Locate the cell with the specified text and output its (X, Y) center coordinate. 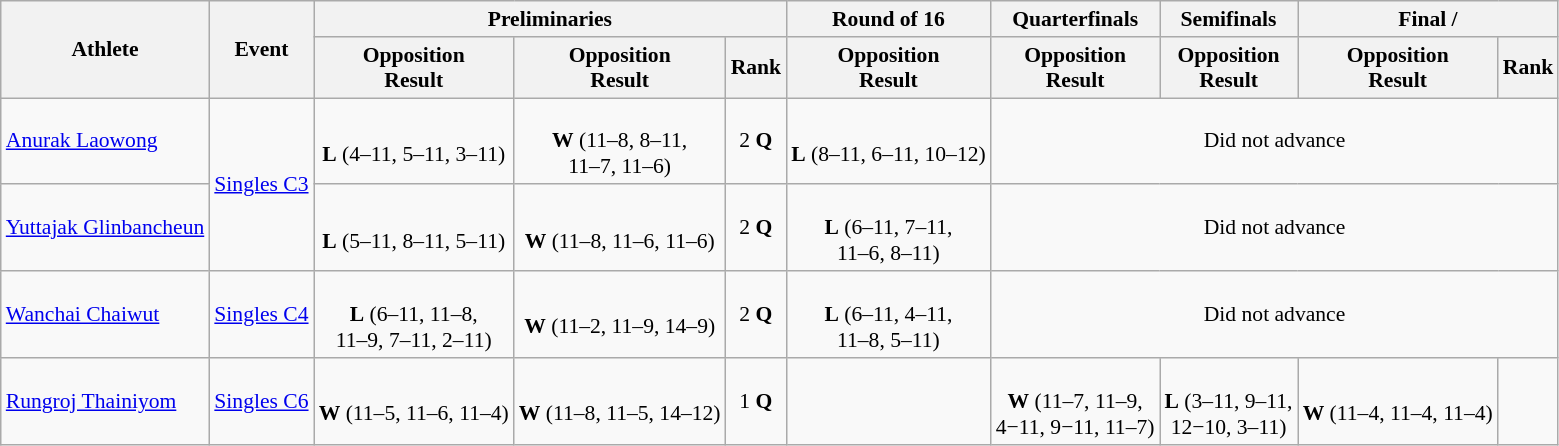
Singles C3 (261, 184)
Rungroj Thainiyom (106, 402)
L (5–11, 8–11, 5–11) (414, 228)
L (3–11, 9–11, 12−10, 3–11) (1229, 402)
Singles C6 (261, 402)
W (11–8, 11–5, 14–12) (620, 402)
1 Q (756, 402)
W (11–4, 11–4, 11–4) (1398, 402)
W (11–7, 11–9, 4−11, 9−11, 11–7) (1076, 402)
W (11–2, 11–9, 14–9) (620, 314)
W (11–8, 8–11, 11–7, 11–6) (620, 142)
L (6–11, 7–11, 11–6, 8–11) (888, 228)
Wanchai Chaiwut (106, 314)
Event (261, 50)
Final / (1428, 19)
Anurak Laowong (106, 142)
Quarterfinals (1076, 19)
L (6–11, 11–8, 11–9, 7–11, 2–11) (414, 314)
Preliminaries (550, 19)
Round of 16 (888, 19)
W (11–5, 11–6, 11–4) (414, 402)
L (8–11, 6–11, 10–12) (888, 142)
Semifinals (1229, 19)
W (11–8, 11–6, 11–6) (620, 228)
Athlete (106, 50)
L (4–11, 5–11, 3–11) (414, 142)
Singles C4 (261, 314)
L (6–11, 4–11, 11–8, 5–11) (888, 314)
Yuttajak Glinbancheun (106, 228)
